Determine the (X, Y) coordinate at the center of the cell enclosing the given text.  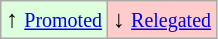
↓ Relegated (162, 20)
↑ Promoted (54, 20)
